Identify which cell holds the provided text, then report its (X, Y) central coordinate. 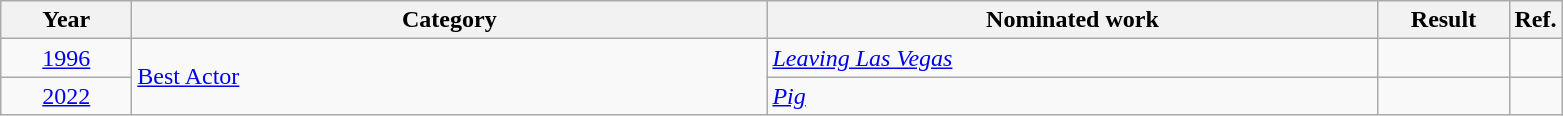
Result (1444, 20)
Category (450, 20)
Year (66, 20)
Ref. (1536, 20)
Leaving Las Vegas (1072, 58)
Best Actor (450, 77)
Nominated work (1072, 20)
2022 (66, 96)
Pig (1072, 96)
1996 (66, 58)
